Return [X, Y] of the center of cell containing provided text 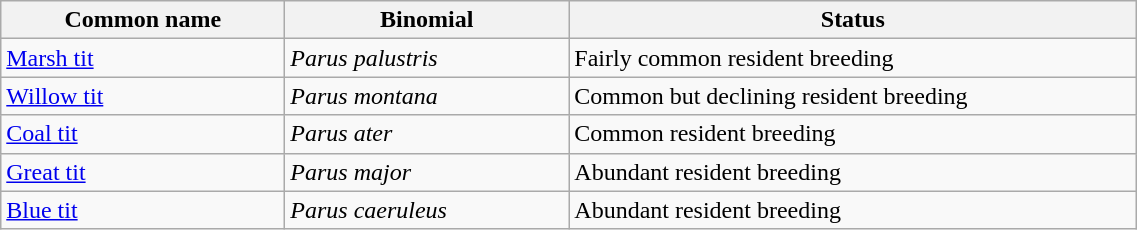
Common but declining resident breeding [853, 96]
Great tit [143, 172]
Parus caeruleus [427, 210]
Parus palustris [427, 58]
Binomial [427, 20]
Common name [143, 20]
Status [853, 20]
Coal tit [143, 134]
Parus montana [427, 96]
Willow tit [143, 96]
Common resident breeding [853, 134]
Parus major [427, 172]
Blue tit [143, 210]
Fairly common resident breeding [853, 58]
Marsh tit [143, 58]
Parus ater [427, 134]
